Extract the [x, y] coordinate from the center of the cell holding the provided text.  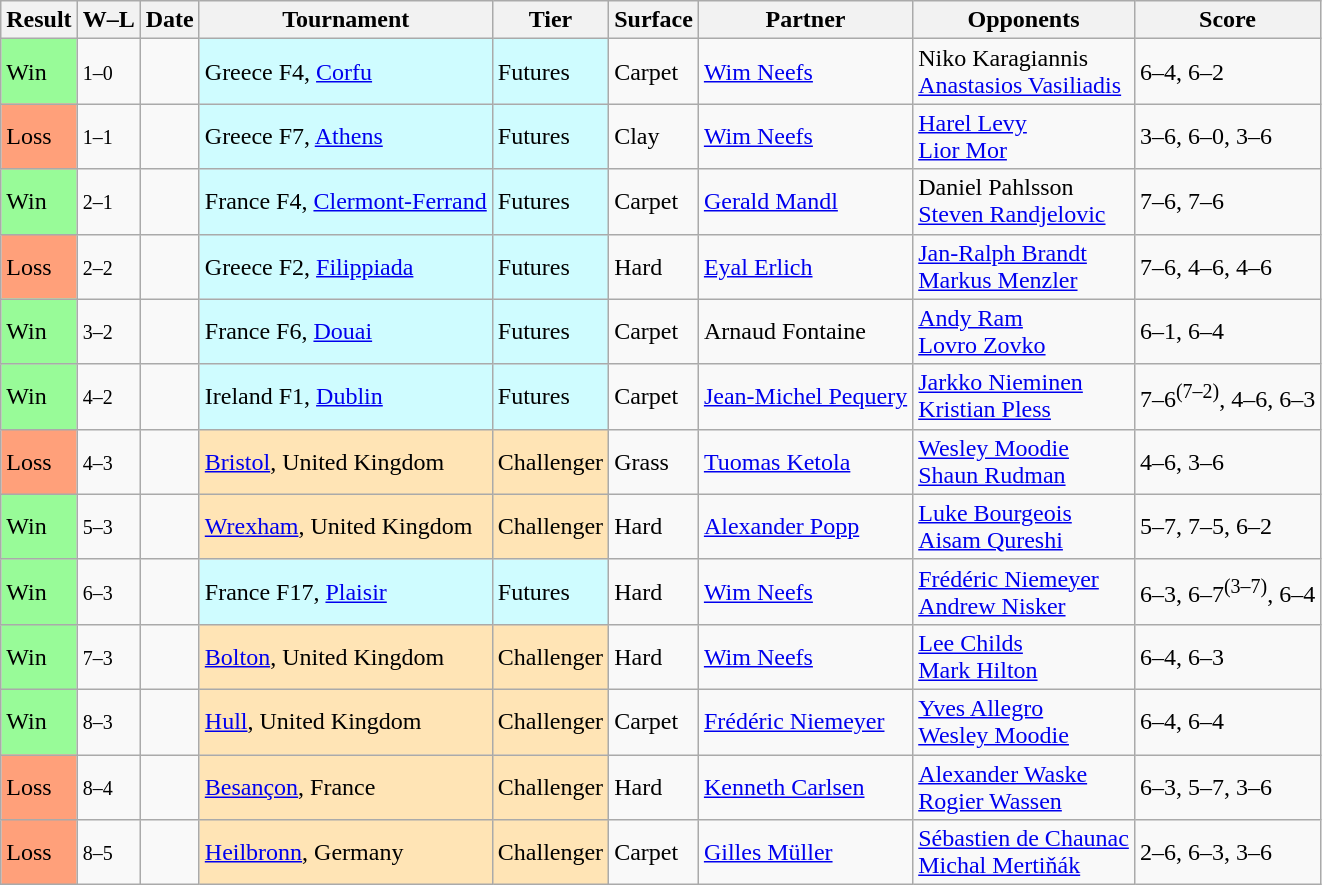
6–4, 6–3 [1227, 656]
Gerald Mandl [805, 202]
Wrexham, United Kingdom [346, 526]
6–4, 6–2 [1227, 72]
6–3, 6–7(3–7), 6–4 [1227, 592]
Kenneth Carlsen [805, 786]
Opponents [1024, 20]
Alexander Waske Rogier Wassen [1024, 786]
Andy Ram Lovro Zovko [1024, 332]
2–1 [108, 202]
Jean-Michel Pequery [805, 396]
7–6, 7–6 [1227, 202]
Arnaud Fontaine [805, 332]
Date [170, 20]
6–1, 6–4 [1227, 332]
Lee Childs Mark Hilton [1024, 656]
Tier [550, 20]
6–4, 6–4 [1227, 722]
Eyal Erlich [805, 266]
3–2 [108, 332]
7–3 [108, 656]
Heilbronn, Germany [346, 852]
Greece F4, Corfu [346, 72]
Jan-Ralph Brandt Markus Menzler [1024, 266]
W–L [108, 20]
2–2 [108, 266]
Sébastien de Chaunac Michal Mertiňák [1024, 852]
Bolton, United Kingdom [346, 656]
7–6(7–2), 4–6, 6–3 [1227, 396]
4–6, 3–6 [1227, 462]
6–3 [108, 592]
Daniel Pahlsson Steven Randjelovic [1024, 202]
Greece F7, Athens [346, 136]
8–4 [108, 786]
Alexander Popp [805, 526]
Tournament [346, 20]
Bristol, United Kingdom [346, 462]
Tuomas Ketola [805, 462]
5–3 [108, 526]
4–2 [108, 396]
Wesley Moodie Shaun Rudman [1024, 462]
7–6, 4–6, 4–6 [1227, 266]
1–0 [108, 72]
1–1 [108, 136]
Harel Levy Lior Mor [1024, 136]
Gilles Müller [805, 852]
Clay [654, 136]
Score [1227, 20]
Greece F2, Filippiada [346, 266]
Surface [654, 20]
Ireland F1, Dublin [346, 396]
8–3 [108, 722]
Grass [654, 462]
2–6, 6–3, 3–6 [1227, 852]
Jarkko Nieminen Kristian Pless [1024, 396]
6–3, 5–7, 3–6 [1227, 786]
8–5 [108, 852]
Partner [805, 20]
Frédéric Niemeyer Andrew Nisker [1024, 592]
3–6, 6–0, 3–6 [1227, 136]
France F17, Plaisir [346, 592]
Niko Karagiannis Anastasios Vasiliadis [1024, 72]
Hull, United Kingdom [346, 722]
Luke Bourgeois Aisam Qureshi [1024, 526]
France F6, Douai [346, 332]
5–7, 7–5, 6–2 [1227, 526]
4–3 [108, 462]
France F4, Clermont-Ferrand [346, 202]
Yves Allegro Wesley Moodie [1024, 722]
Frédéric Niemeyer [805, 722]
Besançon, France [346, 786]
Result [39, 20]
